Return the (x, y) coordinate for the center point of the cell that contains the specified text.  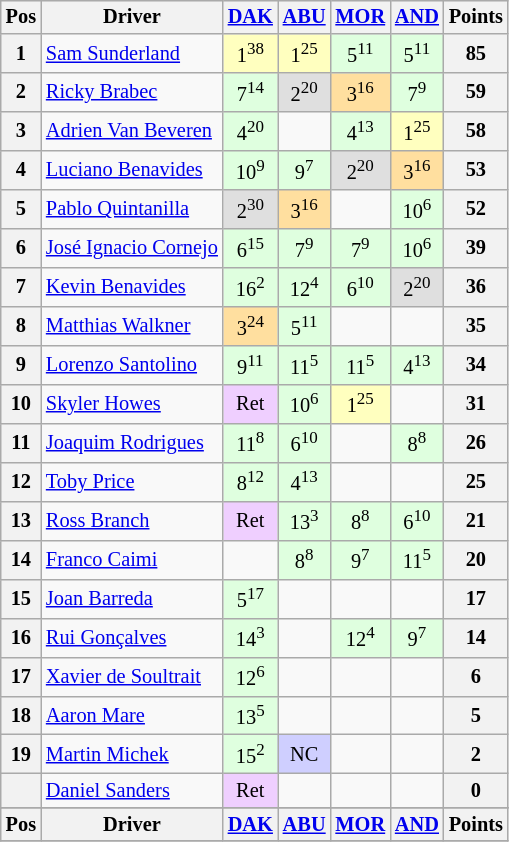
1 (21, 54)
420 (250, 132)
143 (250, 638)
Toby Price (132, 482)
Joaquim Rodrigues (132, 442)
58 (476, 132)
11 (21, 442)
85 (476, 54)
15 (21, 598)
Kevin Benavides (132, 288)
Skyler Howes (132, 404)
Xavier de Soultrait (132, 676)
109 (250, 170)
Rui Gonçalves (132, 638)
615 (250, 248)
34 (476, 364)
Martin Michek (132, 754)
13 (21, 520)
Ricky Brabec (132, 92)
118 (250, 442)
Matthias Walkner (132, 326)
20 (476, 560)
0 (476, 791)
NC (304, 754)
25 (476, 482)
Daniel Sanders (132, 791)
126 (250, 676)
35 (476, 326)
Franco Caimi (132, 560)
Aaron Mare (132, 716)
Adrien Van Beveren (132, 132)
18 (21, 716)
José Ignacio Cornejo (132, 248)
Joan Barreda (132, 598)
53 (476, 170)
Ross Branch (132, 520)
911 (250, 364)
Sam Sunderland (132, 54)
4 (21, 170)
10 (21, 404)
52 (476, 210)
152 (250, 754)
133 (304, 520)
135 (250, 716)
12 (21, 482)
230 (250, 210)
59 (476, 92)
16 (21, 638)
324 (250, 326)
714 (250, 92)
36 (476, 288)
39 (476, 248)
3 (21, 132)
Lorenzo Santolino (132, 364)
19 (21, 754)
162 (250, 288)
26 (476, 442)
Pablo Quintanilla (132, 210)
9 (21, 364)
31 (476, 404)
Luciano Benavides (132, 170)
517 (250, 598)
21 (476, 520)
812 (250, 482)
8 (21, 326)
7 (21, 288)
138 (250, 54)
